Return [x, y] of the center of cell containing provided text 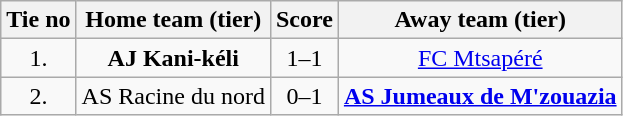
FC Mtsapéré [480, 58]
Home team (tier) [173, 20]
Tie no [38, 20]
Away team (tier) [480, 20]
Score [304, 20]
AS Jumeaux de M'zouazia [480, 96]
AS Racine du nord [173, 96]
0–1 [304, 96]
AJ Kani-kéli [173, 58]
1. [38, 58]
1–1 [304, 58]
2. [38, 96]
